From the cell containing the given text, extract its center point as (X, Y) coordinate. 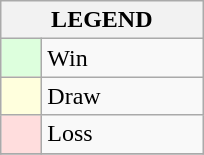
LEGEND (102, 20)
Draw (122, 96)
Loss (122, 134)
Win (122, 58)
